Find where the given text appears and provide that cell's center as [X, Y] coordinate. 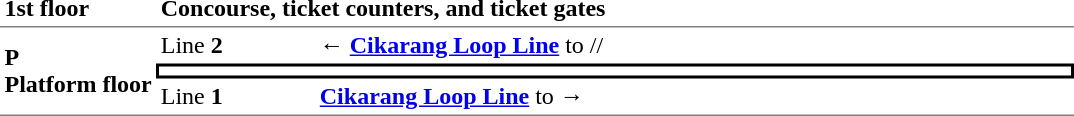
Cikarang Loop Line to → [694, 97]
← Cikarang Loop Line to // [694, 45]
Line 1 [236, 97]
Line 2 [236, 45]
PPlatform floor [78, 71]
